Return the [X, Y] coordinate for the center point of the cell that contains the specified text.  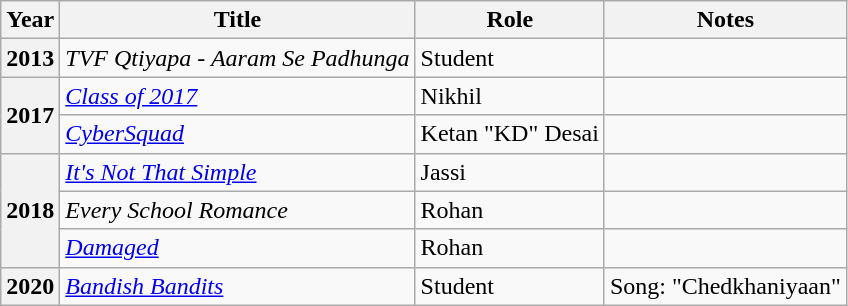
Nikhil [510, 96]
TVF Qtiyapa - Aaram Se Padhunga [238, 58]
Damaged [238, 248]
Title [238, 20]
Bandish Bandits [238, 286]
2017 [30, 115]
CyberSquad [238, 134]
2020 [30, 286]
Role [510, 20]
2013 [30, 58]
Ketan "KD" Desai [510, 134]
2018 [30, 210]
Song: "Chedkhaniyaan" [725, 286]
Every School Romance [238, 210]
Jassi [510, 172]
Year [30, 20]
Class of 2017 [238, 96]
It's Not That Simple [238, 172]
Notes [725, 20]
